Detect which cell encompasses the target text, then output its [X, Y] center coordinate. 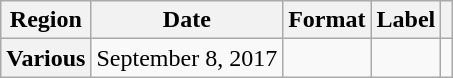
Date [187, 20]
September 8, 2017 [187, 58]
Format [327, 20]
Region [46, 20]
Label [406, 20]
Various [46, 58]
